Capture the cell that displays the provided text and extract its [x, y] central coordinate. 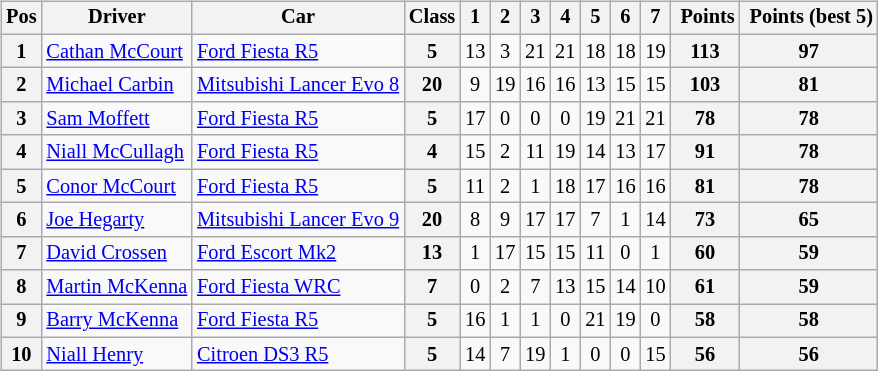
Mitsubishi Lancer Evo 8 [298, 85]
60 [704, 253]
61 [704, 287]
Niall McCullagh [116, 152]
Car [298, 18]
Michael Carbin [116, 85]
Points (best 5) [809, 18]
Sam Moffett [116, 119]
Driver [116, 18]
Pos [21, 18]
Points [704, 18]
Class [432, 18]
Ford Fiesta WRC [298, 287]
103 [704, 85]
Joe Hegarty [116, 220]
Barry McKenna [116, 321]
Cathan McCourt [116, 51]
Mitsubishi Lancer Evo 9 [298, 220]
73 [704, 220]
Niall Henry [116, 354]
65 [809, 220]
David Crossen [116, 253]
Citroen DS3 R5 [298, 354]
91 [704, 152]
97 [809, 51]
Ford Escort Mk2 [298, 253]
113 [704, 51]
Martin McKenna [116, 287]
Conor McCourt [116, 186]
